For the text-containing cell, return its midpoint in (X, Y) coordinate format. 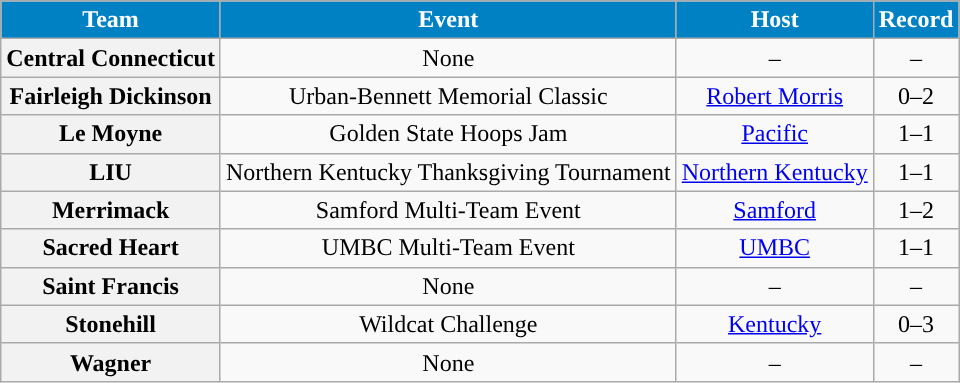
0–2 (916, 96)
Merrimack (111, 210)
Urban-Bennett Memorial Classic (448, 96)
Golden State Hoops Jam (448, 134)
Saint Francis (111, 286)
1–2 (916, 210)
0–3 (916, 324)
Stonehill (111, 324)
UMBC (774, 248)
UMBC Multi-Team Event (448, 248)
Wagner (111, 362)
Northern Kentucky Thanksgiving Tournament (448, 172)
Kentucky (774, 324)
Samford (774, 210)
Wildcat Challenge (448, 324)
Event (448, 20)
Le Moyne (111, 134)
Samford Multi-Team Event (448, 210)
Sacred Heart (111, 248)
Fairleigh Dickinson (111, 96)
Robert Morris (774, 96)
Record (916, 20)
Team (111, 20)
Northern Kentucky (774, 172)
Host (774, 20)
Pacific (774, 134)
LIU (111, 172)
Central Connecticut (111, 58)
